Pinpoint the cell where the given text exists, returning its (x, y) midpoint coordinate. 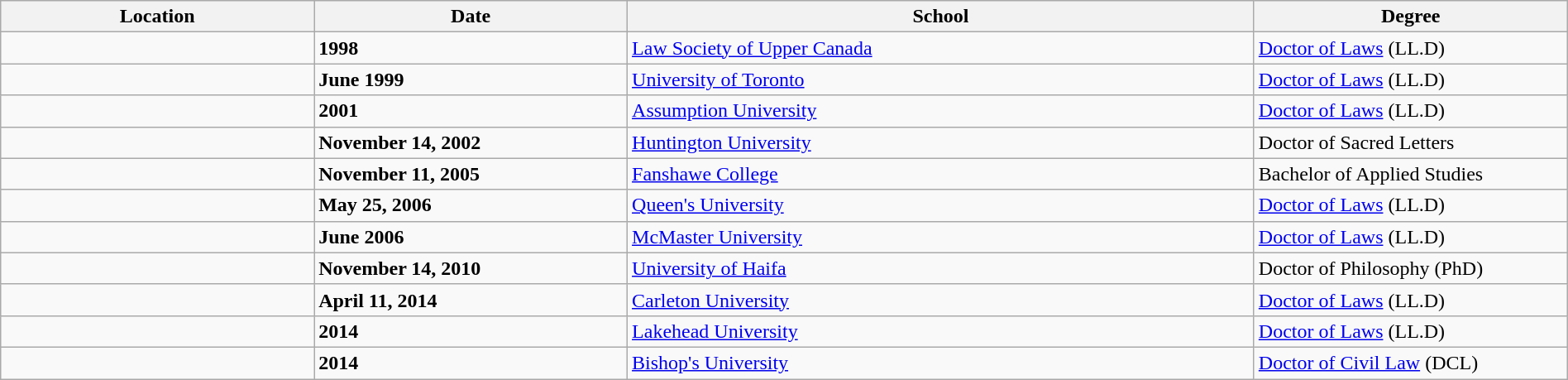
School (941, 17)
June 2006 (471, 237)
Doctor of Civil Law (DCL) (1411, 363)
Date (471, 17)
Bishop's University (941, 363)
Bachelor of Applied Studies (1411, 174)
Doctor of Sacred Letters (1411, 142)
April 11, 2014 (471, 300)
Assumption University (941, 111)
Doctor of Philosophy (PhD) (1411, 268)
Lakehead University (941, 331)
Location (157, 17)
November 14, 2002 (471, 142)
May 25, 2006 (471, 205)
1998 (471, 48)
November 11, 2005 (471, 174)
Queen's University (941, 205)
Law Society of Upper Canada (941, 48)
November 14, 2010 (471, 268)
June 1999 (471, 79)
University of Haifa (941, 268)
Fanshawe College (941, 174)
University of Toronto (941, 79)
Degree (1411, 17)
McMaster University (941, 237)
Huntington University (941, 142)
2001 (471, 111)
Carleton University (941, 300)
